Locate the cell with the specified text and output its [X, Y] center coordinate. 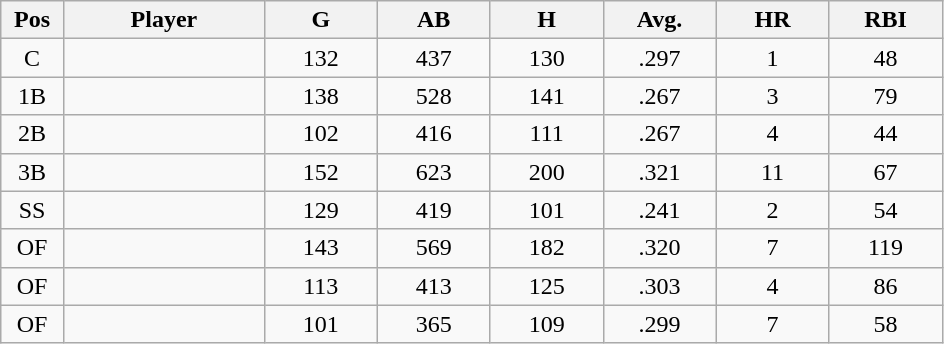
569 [434, 248]
79 [886, 96]
182 [546, 248]
141 [546, 96]
44 [886, 134]
RBI [886, 20]
111 [546, 134]
Player [164, 20]
1 [772, 58]
138 [320, 96]
G [320, 20]
11 [772, 172]
3 [772, 96]
102 [320, 134]
Pos [32, 20]
54 [886, 210]
152 [320, 172]
200 [546, 172]
416 [434, 134]
2 [772, 210]
2B [32, 134]
119 [886, 248]
132 [320, 58]
.299 [660, 324]
.320 [660, 248]
365 [434, 324]
C [32, 58]
.297 [660, 58]
419 [434, 210]
1B [32, 96]
Avg. [660, 20]
58 [886, 324]
.321 [660, 172]
48 [886, 58]
67 [886, 172]
125 [546, 286]
528 [434, 96]
HR [772, 20]
SS [32, 210]
129 [320, 210]
113 [320, 286]
143 [320, 248]
130 [546, 58]
H [546, 20]
413 [434, 286]
.303 [660, 286]
.241 [660, 210]
109 [546, 324]
623 [434, 172]
86 [886, 286]
437 [434, 58]
3B [32, 172]
AB [434, 20]
